Identify which cell holds the provided text, then report its [X, Y] central coordinate. 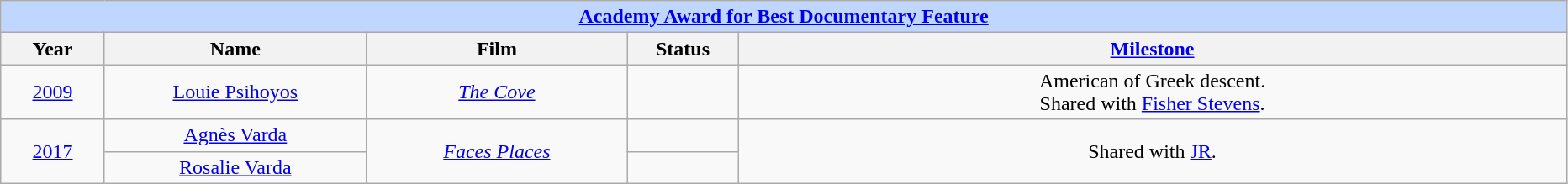
2009 [53, 92]
Academy Award for Best Documentary Feature [784, 17]
Louie Psihoyos [235, 92]
Agnès Varda [235, 135]
Milestone [1153, 49]
Rosalie Varda [235, 167]
Status [683, 49]
Faces Places [496, 151]
Year [53, 49]
Film [496, 49]
American of Greek descent. Shared with Fisher Stevens. [1153, 92]
Name [235, 49]
Shared with JR. [1153, 151]
2017 [53, 151]
The Cove [496, 92]
